Provide the (X, Y) coordinate of the cell's center where the given text is located.  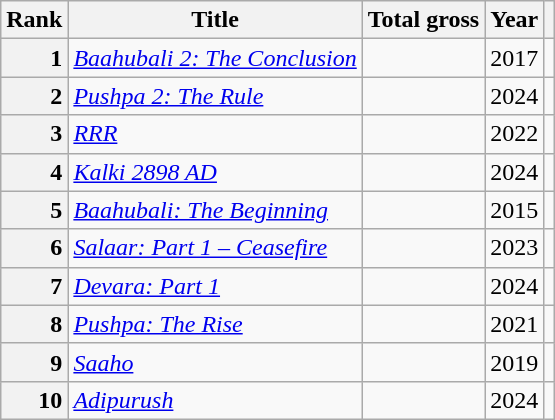
5 (34, 210)
2015 (514, 210)
2022 (514, 134)
8 (34, 324)
Pushpa: The Rise (215, 324)
Baahubali 2: The Conclusion (215, 58)
1 (34, 58)
Devara: Part 1 (215, 286)
2019 (514, 362)
2 (34, 96)
Adipurush (215, 400)
Baahubali: The Beginning (215, 210)
Title (215, 20)
Saaho (215, 362)
Year (514, 20)
Salaar: Part 1 – Ceasefire (215, 248)
2023 (514, 248)
6 (34, 248)
Total gross (423, 20)
Kalki 2898 AD (215, 172)
Pushpa 2: The Rule (215, 96)
Rank (34, 20)
10 (34, 400)
RRR (215, 134)
4 (34, 172)
3 (34, 134)
9 (34, 362)
2021 (514, 324)
7 (34, 286)
2017 (514, 58)
